Determine the (x, y) coordinate at the center of the cell enclosing the given text.  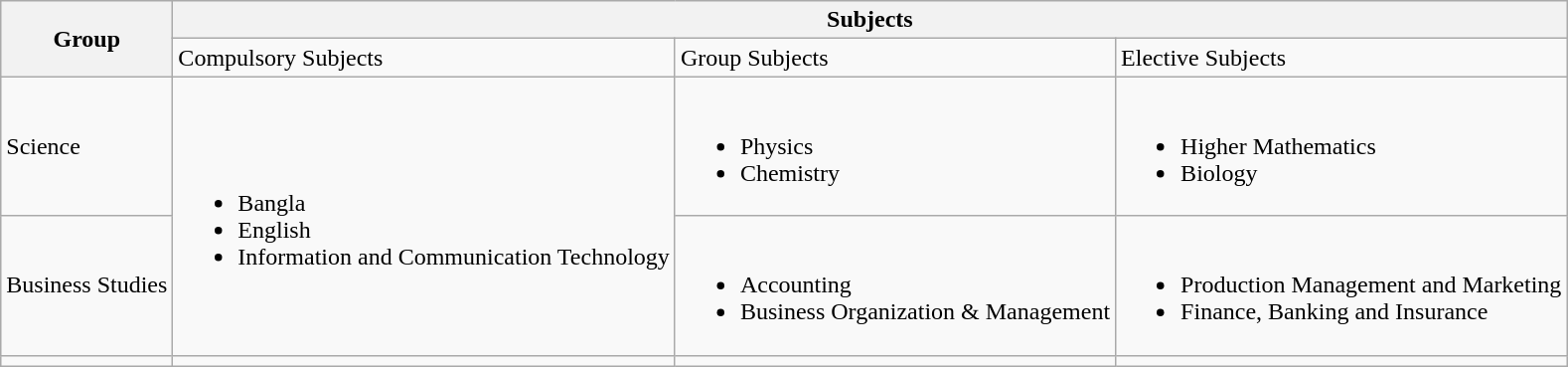
Business Studies (87, 285)
Subjects (870, 20)
BanglaEnglishInformation and Communication Technology (424, 216)
Group Subjects (894, 58)
PhysicsChemistry (894, 146)
Science (87, 146)
Compulsory Subjects (424, 58)
Elective Subjects (1341, 58)
Higher MathematicsBiology (1341, 146)
Production Management and MarketingFinance, Banking and Insurance (1341, 285)
Group (87, 39)
AccountingBusiness Organization & Management (894, 285)
